Return the [x, y] coordinate for the center point of the cell that contains the specified text.  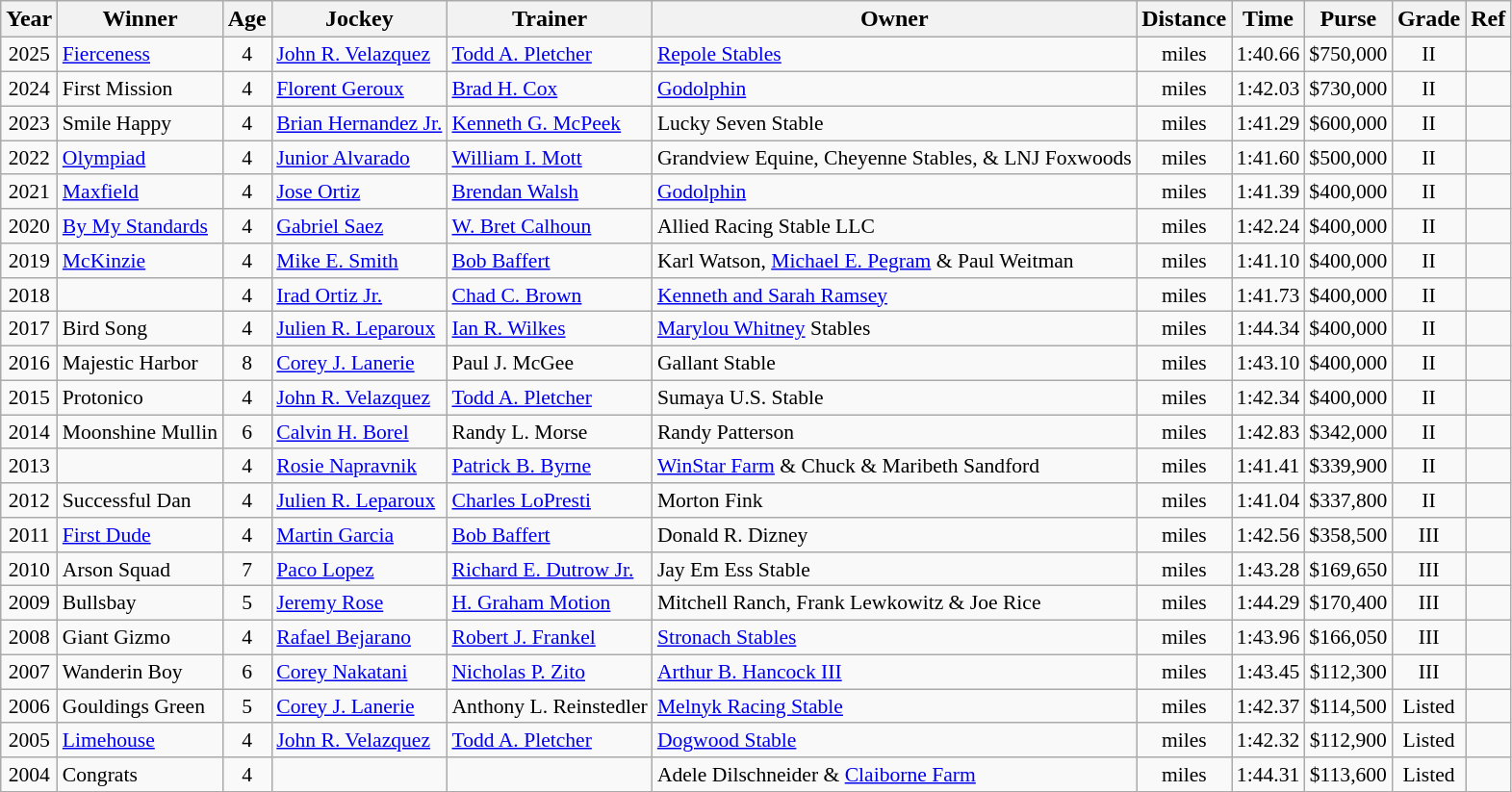
1:44.31 [1269, 775]
Gabriel Saez [359, 226]
Brad H. Cox [549, 89]
Donald R. Dizney [895, 535]
1:42.37 [1269, 706]
Distance [1184, 19]
Grade [1428, 19]
Winner [141, 19]
$730,000 [1347, 89]
Year [29, 19]
Robert J. Frankel [549, 637]
1:43.96 [1269, 637]
$600,000 [1347, 123]
1:41.10 [1269, 261]
Wanderin Boy [141, 672]
Paul J. McGee [549, 363]
Irad Ortiz Jr. [359, 294]
$337,800 [1347, 500]
2007 [29, 672]
Marylou Whitney Stables [895, 329]
2004 [29, 775]
Rafael Bejarano [359, 637]
2024 [29, 89]
2014 [29, 432]
Adele Dilschneider & Claiborne Farm [895, 775]
Ian R. Wilkes [549, 329]
W. Bret Calhoun [549, 226]
1:43.10 [1269, 363]
$112,300 [1347, 672]
Rosie Napravnik [359, 466]
1:43.28 [1269, 569]
Karl Watson, Michael E. Pegram & Paul Weitman [895, 261]
1:41.04 [1269, 500]
2009 [29, 603]
Gouldings Green [141, 706]
Morton Fink [895, 500]
First Dude [141, 535]
1:42.32 [1269, 740]
Jay Em Ess Stable [895, 569]
Calvin H. Borel [359, 432]
First Mission [141, 89]
H. Graham Motion [549, 603]
Protonico [141, 397]
1:42.34 [1269, 397]
McKinzie [141, 261]
$166,050 [1347, 637]
Florent Geroux [359, 89]
Nicholas P. Zito [549, 672]
Junior Alvarado [359, 158]
1:40.66 [1269, 55]
Lucky Seven Stable [895, 123]
Dogwood Stable [895, 740]
1:43.45 [1269, 672]
2016 [29, 363]
2018 [29, 294]
2015 [29, 397]
1:42.03 [1269, 89]
2011 [29, 535]
Arthur B. Hancock III [895, 672]
2010 [29, 569]
Majestic Harbor [141, 363]
2005 [29, 740]
2023 [29, 123]
2008 [29, 637]
Brian Hernandez Jr. [359, 123]
2013 [29, 466]
Melnyk Racing Stable [895, 706]
Anthony L. Reinstedler [549, 706]
$114,500 [1347, 706]
Congrats [141, 775]
Allied Racing Stable LLC [895, 226]
Mitchell Ranch, Frank Lewkowitz & Joe Rice [895, 603]
$339,900 [1347, 466]
Arson Squad [141, 569]
Richard E. Dutrow Jr. [549, 569]
William I. Mott [549, 158]
$169,650 [1347, 569]
Brendan Walsh [549, 192]
By My Standards [141, 226]
Moonshine Mullin [141, 432]
Successful Dan [141, 500]
Giant Gizmo [141, 637]
Martin Garcia [359, 535]
1:41.39 [1269, 192]
Time [1269, 19]
$500,000 [1347, 158]
Bird Song [141, 329]
1:42.83 [1269, 432]
Limehouse [141, 740]
1:41.29 [1269, 123]
$112,900 [1347, 740]
2025 [29, 55]
$342,000 [1347, 432]
$113,600 [1347, 775]
Purse [1347, 19]
Randy L. Morse [549, 432]
Charles LoPresti [549, 500]
2012 [29, 500]
1:41.73 [1269, 294]
WinStar Farm & Chuck & Maribeth Sandford [895, 466]
2006 [29, 706]
$358,500 [1347, 535]
Sumaya U.S. Stable [895, 397]
Jeremy Rose [359, 603]
2021 [29, 192]
2020 [29, 226]
Kenneth G. McPeek [549, 123]
1:42.24 [1269, 226]
7 [246, 569]
Paco Lopez [359, 569]
1:41.41 [1269, 466]
Smile Happy [141, 123]
Trainer [549, 19]
Mike E. Smith [359, 261]
Corey Nakatani [359, 672]
Jose Ortiz [359, 192]
Kenneth and Sarah Ramsey [895, 294]
8 [246, 363]
Randy Patterson [895, 432]
1:42.56 [1269, 535]
2022 [29, 158]
Bullsbay [141, 603]
Olympiad [141, 158]
Chad C. Brown [549, 294]
Ref [1488, 19]
2017 [29, 329]
1:41.60 [1269, 158]
Jockey [359, 19]
Grandview Equine, Cheyenne Stables, & LNJ Foxwoods [895, 158]
Fierceness [141, 55]
Patrick B. Byrne [549, 466]
$170,400 [1347, 603]
2019 [29, 261]
$750,000 [1347, 55]
1:44.34 [1269, 329]
Owner [895, 19]
Maxfield [141, 192]
Gallant Stable [895, 363]
Repole Stables [895, 55]
Age [246, 19]
1:44.29 [1269, 603]
Stronach Stables [895, 637]
